Pinpoint the cell where the given text exists, returning its [x, y] midpoint coordinate. 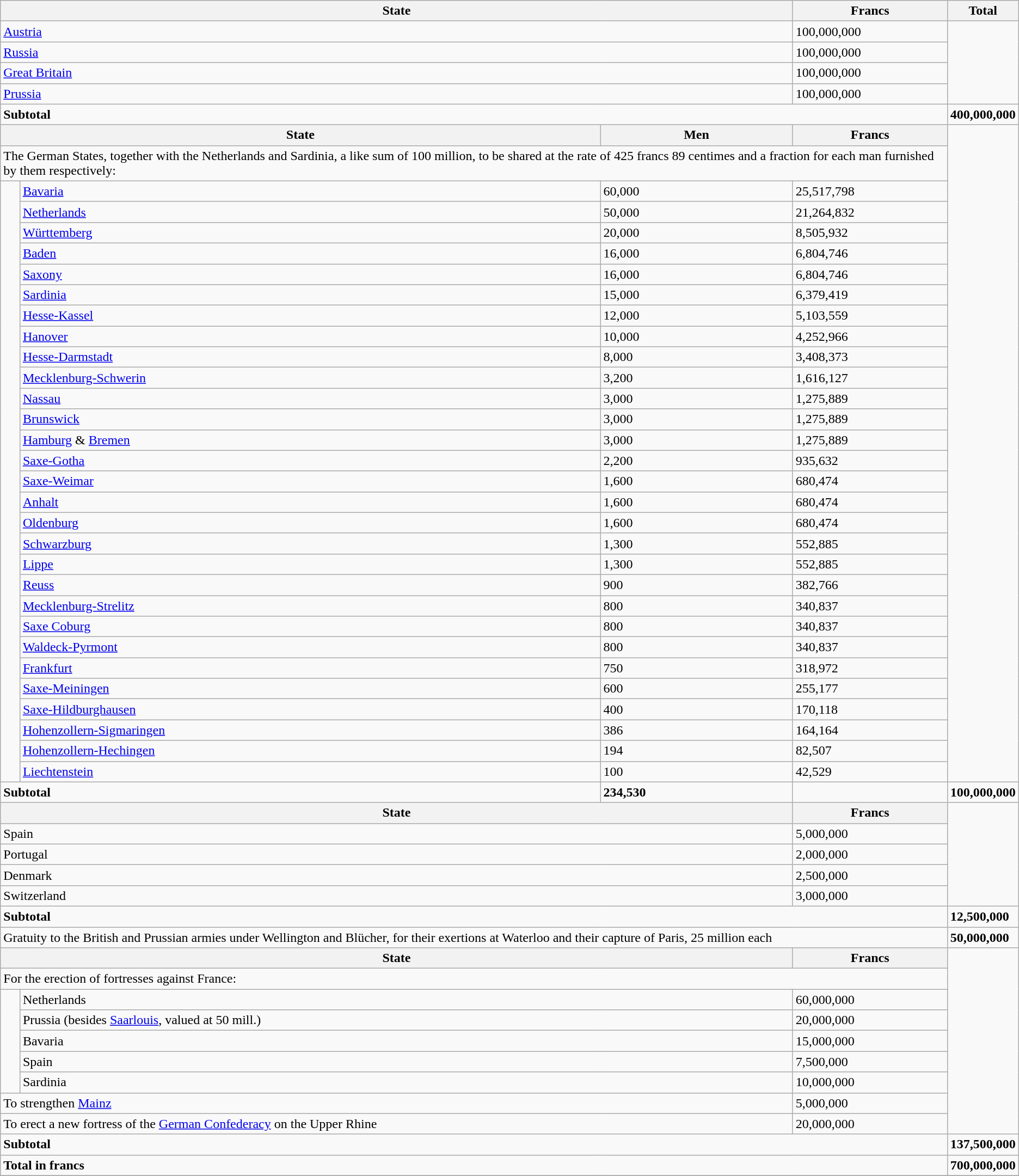
82,507 [870, 751]
700,000,000 [983, 1165]
137,500,000 [983, 1144]
400,000,000 [983, 114]
50,000 [697, 212]
2,500,000 [870, 875]
Total [983, 11]
25,517,798 [870, 191]
2,200 [697, 461]
10,000 [697, 336]
Oldenburg [310, 523]
6,379,419 [870, 295]
15,000 [697, 295]
5,103,559 [870, 316]
Reuss [310, 585]
4,252,966 [870, 336]
Anhalt [310, 502]
1,616,127 [870, 378]
Austria [396, 32]
20,000 [697, 232]
Brunswick [310, 419]
Saxe-Gotha [310, 461]
3,408,373 [870, 357]
164,164 [870, 730]
Lippe [310, 564]
170,118 [870, 709]
935,632 [870, 461]
Mecklenburg-Strelitz [310, 606]
Nassau [310, 399]
386 [697, 730]
Total in francs [474, 1165]
12,000 [697, 316]
750 [697, 668]
Frankfurt [310, 668]
Saxe-Hildburghausen [310, 709]
42,529 [870, 771]
Saxony [310, 274]
50,000,000 [983, 937]
2,000,000 [870, 854]
Prussia [396, 94]
Schwarzburg [310, 543]
Men [697, 135]
Russia [396, 52]
400 [697, 709]
Hanover [310, 336]
100 [697, 771]
Württemberg [310, 232]
8,000 [697, 357]
Saxe Coburg [310, 627]
60,000 [697, 191]
Great Britain [396, 73]
To strengthen Mainz [396, 1103]
Hamburg & Bremen [310, 440]
Hesse-Kassel [310, 316]
Prussia (besides Saarlouis, valued at 50 mill.) [406, 1020]
Baden [310, 253]
Hesse-Darmstadt [310, 357]
7,500,000 [870, 1062]
Waldeck-Pyrmont [310, 647]
Portugal [396, 854]
Hohenzollern-Sigmaringen [310, 730]
21,264,832 [870, 212]
3,200 [697, 378]
Mecklenburg-Schwerin [310, 378]
194 [697, 751]
382,766 [870, 585]
15,000,000 [870, 1041]
Saxe-Meiningen [310, 689]
600 [697, 689]
900 [697, 585]
60,000,000 [870, 1000]
Gratuity to the British and Prussian armies under Wellington and Blücher, for their exertions at Waterloo and their capture of Paris, 25 million each [474, 937]
255,177 [870, 689]
318,972 [870, 668]
Switzerland [396, 896]
To erect a new fortress of the German Confederacy on the Upper Rhine [396, 1124]
234,530 [697, 792]
Liechtenstein [310, 771]
3,000,000 [870, 896]
10,000,000 [870, 1082]
Denmark [396, 875]
For the erection of fortresses against France: [474, 979]
Hohenzollern-Hechingen [310, 751]
12,500,000 [983, 916]
Saxe-Weimar [310, 481]
8,505,932 [870, 232]
